Output the [x, y] coordinate of the center of the cell containing the given text.  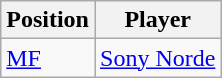
Position [48, 20]
MF [48, 58]
Player [157, 20]
Sony Norde [157, 58]
